Search for the cell housing the specified text and yield its (x, y) center coordinate. 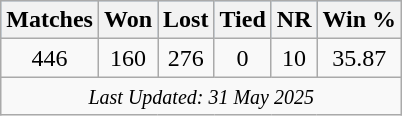
Won (128, 20)
160 (128, 58)
Lost (186, 20)
276 (186, 58)
10 (294, 58)
0 (242, 58)
NR (294, 20)
Matches (50, 20)
35.87 (360, 58)
Last Updated: 31 May 2025 (202, 96)
446 (50, 58)
Win % (360, 20)
Tied (242, 20)
